For the text-containing cell, return its midpoint in [x, y] coordinate format. 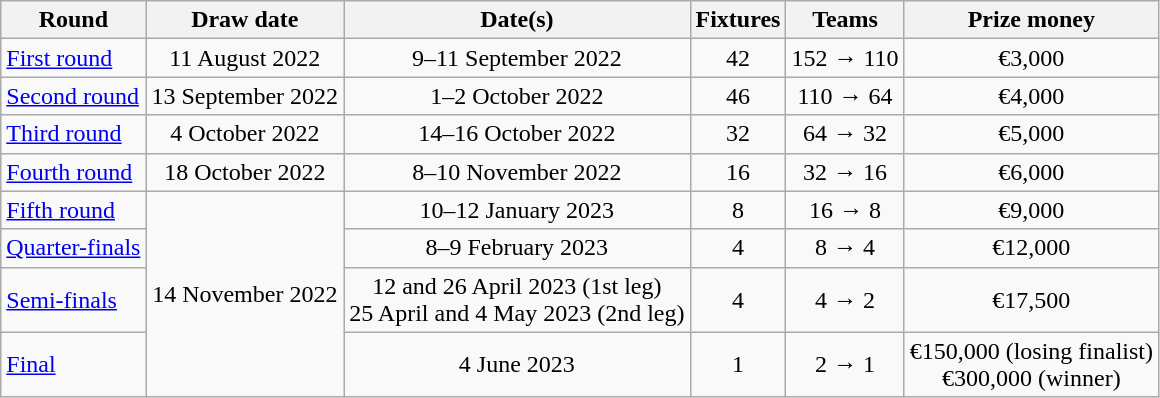
11 August 2022 [245, 58]
€150,000 (losing finalist)€300,000 (winner) [1031, 364]
€3,000 [1031, 58]
Prize money [1031, 20]
Final [74, 364]
Fixtures [738, 20]
8–9 February 2023 [517, 248]
18 October 2022 [245, 172]
Third round [74, 134]
14–16 October 2022 [517, 134]
8 → 4 [845, 248]
Round [74, 20]
14 November 2022 [245, 294]
€12,000 [1031, 248]
4 October 2022 [245, 134]
9–11 September 2022 [517, 58]
16 → 8 [845, 210]
Second round [74, 96]
Fifth round [74, 210]
10–12 January 2023 [517, 210]
1–2 October 2022 [517, 96]
8–10 November 2022 [517, 172]
13 September 2022 [245, 96]
4 → 2 [845, 300]
1 [738, 364]
32 → 16 [845, 172]
64 → 32 [845, 134]
152 → 110 [845, 58]
2 → 1 [845, 364]
Teams [845, 20]
First round [74, 58]
Draw date [245, 20]
32 [738, 134]
8 [738, 210]
12 and 26 April 2023 (1st leg)25 April and 4 May 2023 (2nd leg) [517, 300]
Fourth round [74, 172]
Semi-finals [74, 300]
€9,000 [1031, 210]
42 [738, 58]
Quarter-finals [74, 248]
€17,500 [1031, 300]
16 [738, 172]
€4,000 [1031, 96]
4 June 2023 [517, 364]
€6,000 [1031, 172]
46 [738, 96]
Date(s) [517, 20]
€5,000 [1031, 134]
110 → 64 [845, 96]
